From the cell containing the given text, extract its center point as (x, y) coordinate. 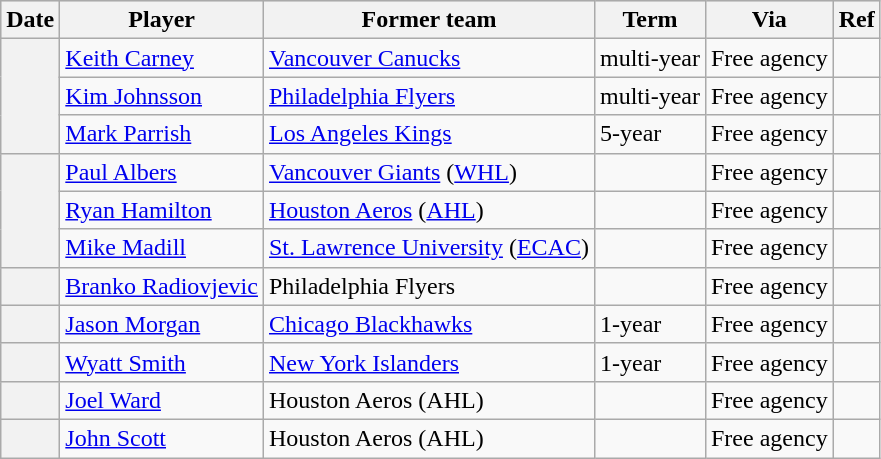
Wyatt Smith (162, 362)
Vancouver Giants (WHL) (428, 172)
Vancouver Canucks (428, 58)
Ryan Hamilton (162, 210)
Branko Radiovjevic (162, 286)
5-year (650, 134)
Kim Johnsson (162, 96)
St. Lawrence University (ECAC) (428, 248)
Ref (856, 20)
Chicago Blackhawks (428, 324)
Los Angeles Kings (428, 134)
Keith Carney (162, 58)
John Scott (162, 438)
Player (162, 20)
Former team (428, 20)
Paul Albers (162, 172)
Joel Ward (162, 400)
New York Islanders (428, 362)
Term (650, 20)
Mark Parrish (162, 134)
Mike Madill (162, 248)
Date (30, 20)
Via (769, 20)
Jason Morgan (162, 324)
